Scan for the cell matching the given text and deliver its (X, Y) coordinate at center. 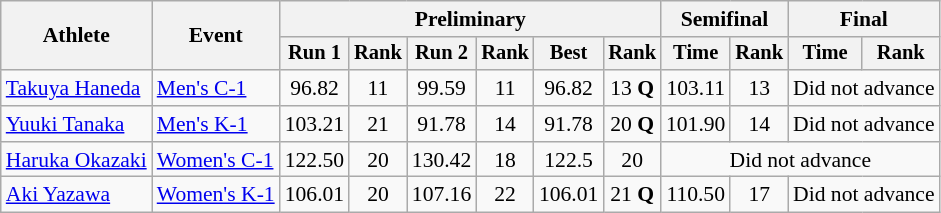
Final (864, 19)
22 (505, 195)
Men's C-1 (216, 88)
Run 1 (314, 54)
20 Q (632, 124)
18 (505, 160)
103.11 (696, 88)
Event (216, 36)
21 (378, 124)
Men's K-1 (216, 124)
13 Q (632, 88)
Yuuki Tanaka (76, 124)
13 (759, 88)
Best (568, 54)
110.50 (696, 195)
130.42 (442, 160)
Aki Yazawa (76, 195)
Haruka Okazaki (76, 160)
21 Q (632, 195)
Semifinal (724, 19)
Preliminary (470, 19)
103.21 (314, 124)
Athlete (76, 36)
Women's K-1 (216, 195)
122.5 (568, 160)
99.59 (442, 88)
107.16 (442, 195)
101.90 (696, 124)
17 (759, 195)
Takuya Haneda (76, 88)
Run 2 (442, 54)
Women's C-1 (216, 160)
122.50 (314, 160)
